Identify which cell holds the provided text, then report its (x, y) central coordinate. 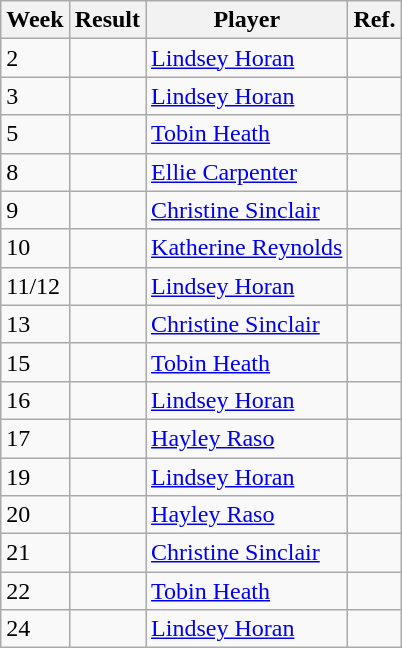
16 (35, 400)
3 (35, 96)
13 (35, 324)
19 (35, 477)
21 (35, 553)
10 (35, 248)
Week (35, 20)
Katherine Reynolds (247, 248)
2 (35, 58)
Ref. (374, 20)
22 (35, 591)
17 (35, 438)
24 (35, 629)
Result (107, 20)
20 (35, 515)
9 (35, 210)
Player (247, 20)
11/12 (35, 286)
5 (35, 134)
Ellie Carpenter (247, 172)
8 (35, 172)
15 (35, 362)
